Search for the cell housing the specified text and yield its (x, y) center coordinate. 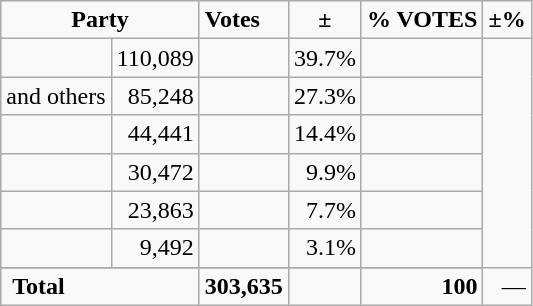
— (507, 286)
110,089 (155, 58)
% VOTES (422, 20)
9.9% (324, 172)
39.7% (324, 58)
3.1% (324, 248)
Party (100, 20)
85,248 (155, 96)
100 (422, 286)
and others (56, 96)
303,635 (244, 286)
9,492 (155, 248)
30,472 (155, 172)
27.3% (324, 96)
Total (100, 286)
Votes (244, 20)
44,441 (155, 134)
7.7% (324, 210)
14.4% (324, 134)
±% (507, 20)
23,863 (155, 210)
± (324, 20)
